Scan for the cell matching the given text and deliver its (X, Y) coordinate at center. 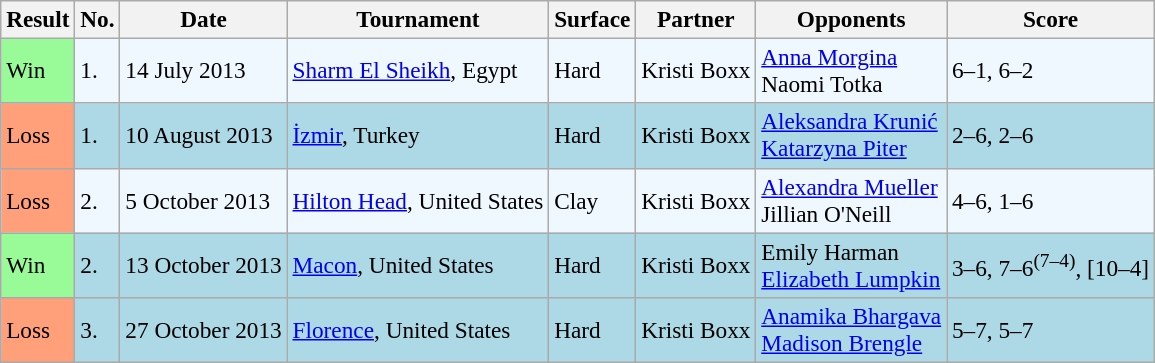
Emily Harman Elizabeth Lumpkin (852, 264)
Aleksandra Krunić Katarzyna Piter (852, 136)
Macon, United States (418, 264)
10 August 2013 (204, 136)
27 October 2013 (204, 330)
Surface (592, 19)
Anamika Bhargava Madison Brengle (852, 330)
Tournament (418, 19)
2–6, 2–6 (1051, 136)
Alexandra Mueller Jillian O'Neill (852, 200)
3–6, 7–6(7–4), [10–4] (1051, 264)
Sharm El Sheikh, Egypt (418, 70)
4–6, 1–6 (1051, 200)
Score (1051, 19)
Opponents (852, 19)
No. (98, 19)
Result (38, 19)
5 October 2013 (204, 200)
14 July 2013 (204, 70)
6–1, 6–2 (1051, 70)
İzmir, Turkey (418, 136)
Date (204, 19)
13 October 2013 (204, 264)
5–7, 5–7 (1051, 330)
Anna Morgina Naomi Totka (852, 70)
Hilton Head, United States (418, 200)
3. (98, 330)
Florence, United States (418, 330)
Partner (696, 19)
Clay (592, 200)
